Extract the [x, y] coordinate from the center of the cell holding the provided text.  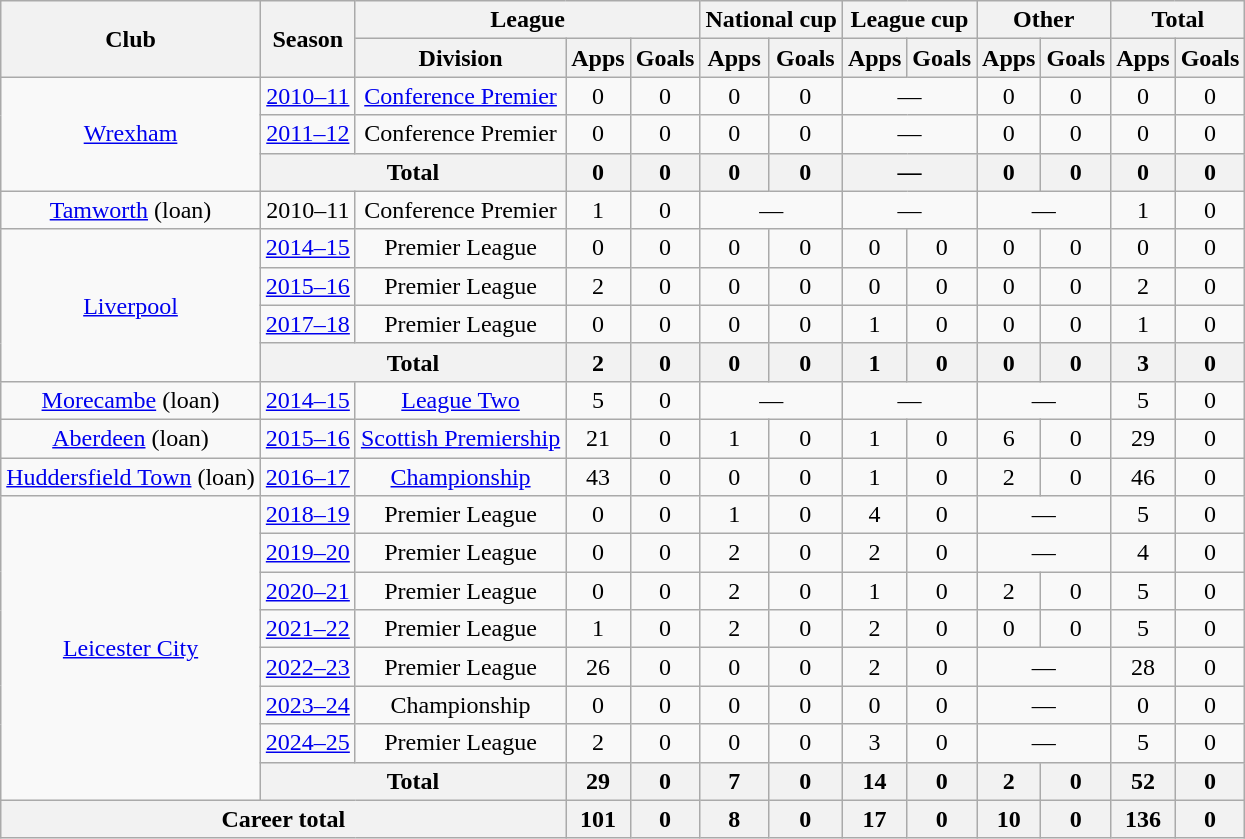
2019–20 [308, 553]
Scottish Premiership [460, 438]
Career total [284, 819]
10 [1009, 819]
21 [598, 438]
League cup [909, 20]
2016–17 [308, 477]
Liverpool [131, 305]
17 [874, 819]
Other [1044, 20]
2011–12 [308, 134]
2021–22 [308, 629]
2023–24 [308, 705]
2022–23 [308, 667]
Season [308, 39]
26 [598, 667]
46 [1143, 477]
2018–19 [308, 515]
52 [1143, 781]
Wrexham [131, 134]
28 [1143, 667]
National cup [771, 20]
Aberdeen (loan) [131, 438]
136 [1143, 819]
Division [460, 58]
43 [598, 477]
2020–21 [308, 591]
Morecambe (loan) [131, 400]
2017–18 [308, 324]
7 [734, 781]
Huddersfield Town (loan) [131, 477]
8 [734, 819]
Tamworth (loan) [131, 210]
League Two [460, 400]
101 [598, 819]
14 [874, 781]
Club [131, 39]
League [528, 20]
2024–25 [308, 743]
Leicester City [131, 648]
6 [1009, 438]
